Detect which cell encompasses the target text, then output its (X, Y) center coordinate. 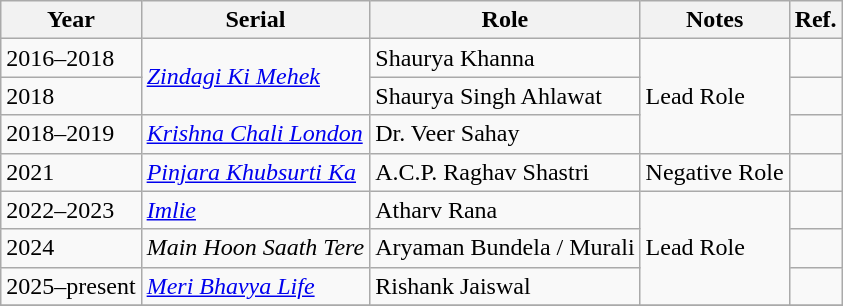
Ref. (816, 20)
Serial (256, 20)
Year (71, 20)
2016–2018 (71, 58)
Aryaman Bundela / Murali (505, 248)
Notes (714, 20)
Meri Bhavya Life (256, 286)
Krishna Chali London (256, 134)
Main Hoon Saath Tere (256, 248)
2021 (71, 172)
Role (505, 20)
2018–2019 (71, 134)
Pinjara Khubsurti Ka (256, 172)
Shaurya Khanna (505, 58)
Zindagi Ki Mehek (256, 77)
Dr. Veer Sahay (505, 134)
Imlie (256, 210)
Shaurya Singh Ahlawat (505, 96)
2018 (71, 96)
2022–2023 (71, 210)
A.C.P. Raghav Shastri (505, 172)
2024 (71, 248)
Rishank Jaiswal (505, 286)
Negative Role (714, 172)
2025–present (71, 286)
Atharv Rana (505, 210)
